Provide the (X, Y) coordinate of the cell's center where the given text is located.  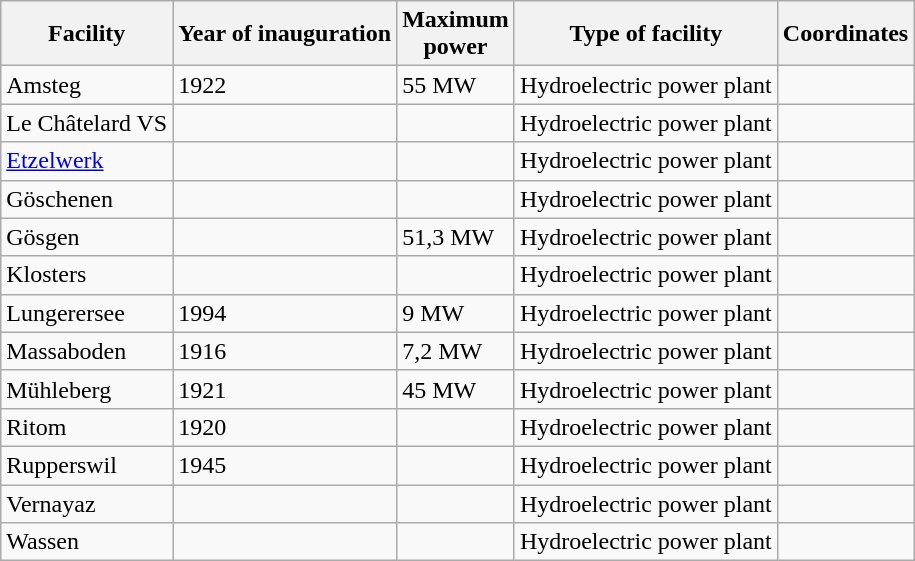
45 MW (456, 389)
55 MW (456, 85)
Wassen (87, 542)
1945 (285, 465)
1921 (285, 389)
51,3 MW (456, 237)
9 MW (456, 313)
Amsteg (87, 85)
Göschenen (87, 199)
Massaboden (87, 351)
Lungerersee (87, 313)
Le Châtelard VS (87, 123)
Klosters (87, 275)
7,2 MW (456, 351)
1994 (285, 313)
Coordinates (845, 34)
Year of inauguration (285, 34)
Rupperswil (87, 465)
Etzelwerk (87, 161)
Gösgen (87, 237)
Ritom (87, 427)
Facility (87, 34)
Type of facility (646, 34)
1920 (285, 427)
Vernayaz (87, 503)
Maximumpower (456, 34)
1916 (285, 351)
1922 (285, 85)
Mühleberg (87, 389)
